Scan for the cell matching the given text and deliver its [x, y] coordinate at center. 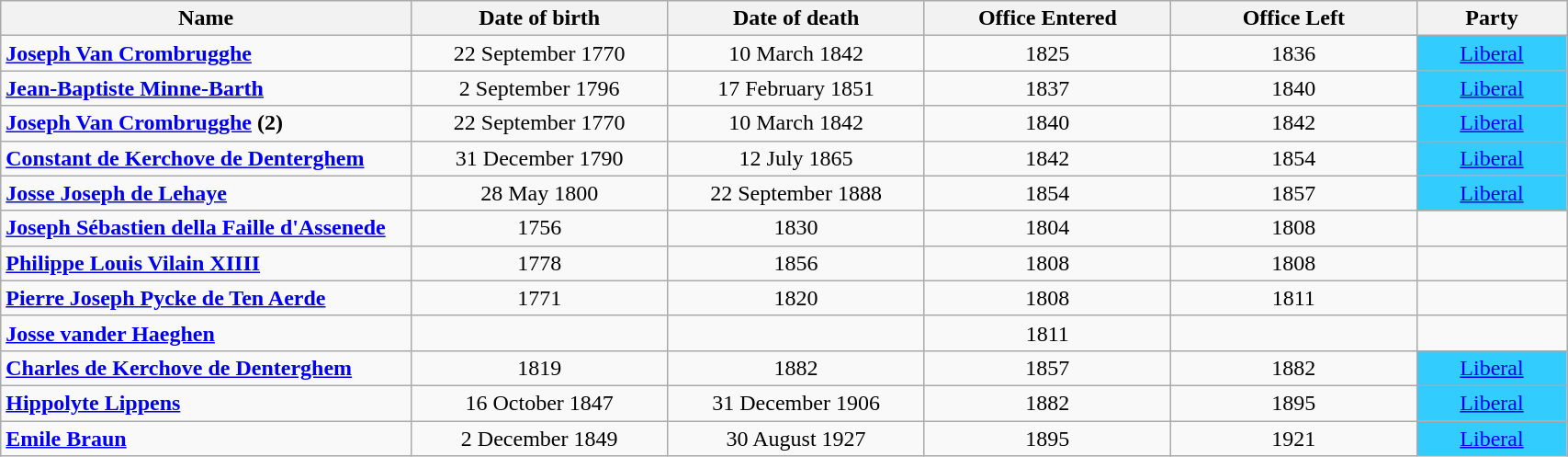
Charles de Kerchove de Denterghem [206, 368]
Josse vander Haeghen [206, 333]
Pierre Joseph Pycke de Ten Aerde [206, 298]
16 October 1847 [538, 403]
2 December 1849 [538, 439]
1778 [538, 263]
2 September 1796 [538, 88]
1804 [1047, 228]
Joseph Van Crombrugghe (2) [206, 123]
1820 [795, 298]
17 February 1851 [795, 88]
1921 [1293, 439]
Philippe Louis Vilain XIIII [206, 263]
Office Left [1293, 18]
1825 [1047, 53]
Jean-Baptiste Minne-Barth [206, 88]
31 December 1790 [538, 158]
Party [1492, 18]
Name [206, 18]
31 December 1906 [795, 403]
1856 [795, 263]
Date of death [795, 18]
1830 [795, 228]
28 May 1800 [538, 193]
Joseph Sébastien della Faille d'Assenede [206, 228]
Date of birth [538, 18]
Emile Braun [206, 439]
22 September 1888 [795, 193]
30 August 1927 [795, 439]
12 July 1865 [795, 158]
Office Entered [1047, 18]
1837 [1047, 88]
Joseph Van Crombrugghe [206, 53]
Hippolyte Lippens [206, 403]
1756 [538, 228]
Josse Joseph de Lehaye [206, 193]
1771 [538, 298]
Constant de Kerchove de Denterghem [206, 158]
1819 [538, 368]
1836 [1293, 53]
